Locate the cell with the specified text and output its [X, Y] center coordinate. 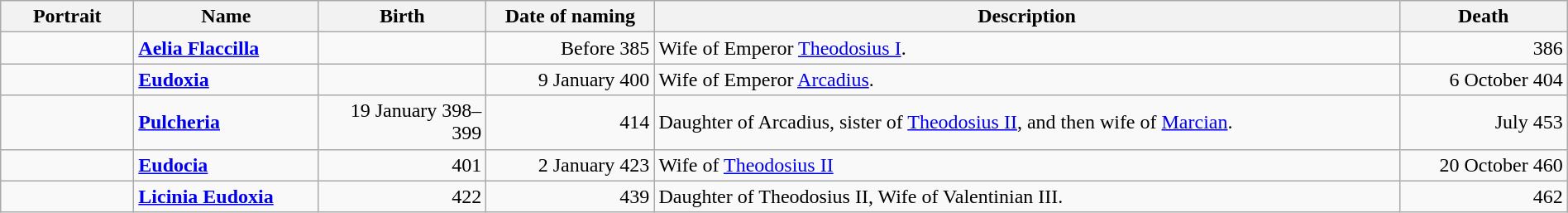
Wife of Emperor Arcadius. [1027, 80]
Date of naming [571, 17]
Eudoxia [227, 80]
Name [227, 17]
Eudocia [227, 165]
2 January 423 [571, 165]
Aelia Flaccilla [227, 48]
Pulcheria [227, 123]
July 453 [1484, 123]
9 January 400 [571, 80]
386 [1484, 48]
439 [571, 196]
Daughter of Arcadius, sister of Theodosius II, and then wife of Marcian. [1027, 123]
19 January 398–399 [402, 123]
Licinia Eudoxia [227, 196]
20 October 460 [1484, 165]
Description [1027, 17]
422 [402, 196]
Before 385 [571, 48]
462 [1484, 196]
Birth [402, 17]
Death [1484, 17]
Wife of Theodosius II [1027, 165]
6 October 404 [1484, 80]
401 [402, 165]
414 [571, 123]
Portrait [68, 17]
Daughter of Theodosius II, Wife of Valentinian III. [1027, 196]
Wife of Emperor Theodosius I. [1027, 48]
